Capture the cell that displays the provided text and extract its [X, Y] central coordinate. 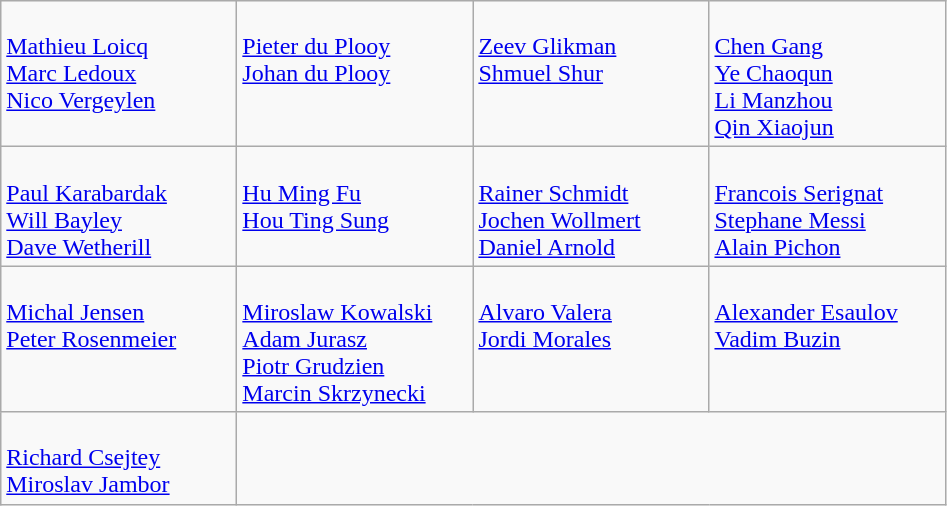
Pieter du PlooyJohan du Plooy [355, 74]
Michal JensenPeter Rosenmeier [119, 339]
Hu Ming FuHou Ting Sung [355, 206]
Chen GangYe ChaoqunLi ManzhouQin Xiaojun [827, 74]
Alexander EsaulovVadim Buzin [827, 339]
Francois SerignatStephane MessiAlain Pichon [827, 206]
Mathieu LoicqMarc LedouxNico Vergeylen [119, 74]
Rainer SchmidtJochen WollmertDaniel Arnold [591, 206]
Zeev GlikmanShmuel Shur [591, 74]
Paul KarabardakWill BayleyDave Wetherill [119, 206]
Alvaro ValeraJordi Morales [591, 339]
Miroslaw KowalskiAdam JuraszPiotr GrudzienMarcin Skrzynecki [355, 339]
Richard CsejteyMiroslav Jambor [119, 458]
